Output the (X, Y) coordinate of the center of the cell containing the given text.  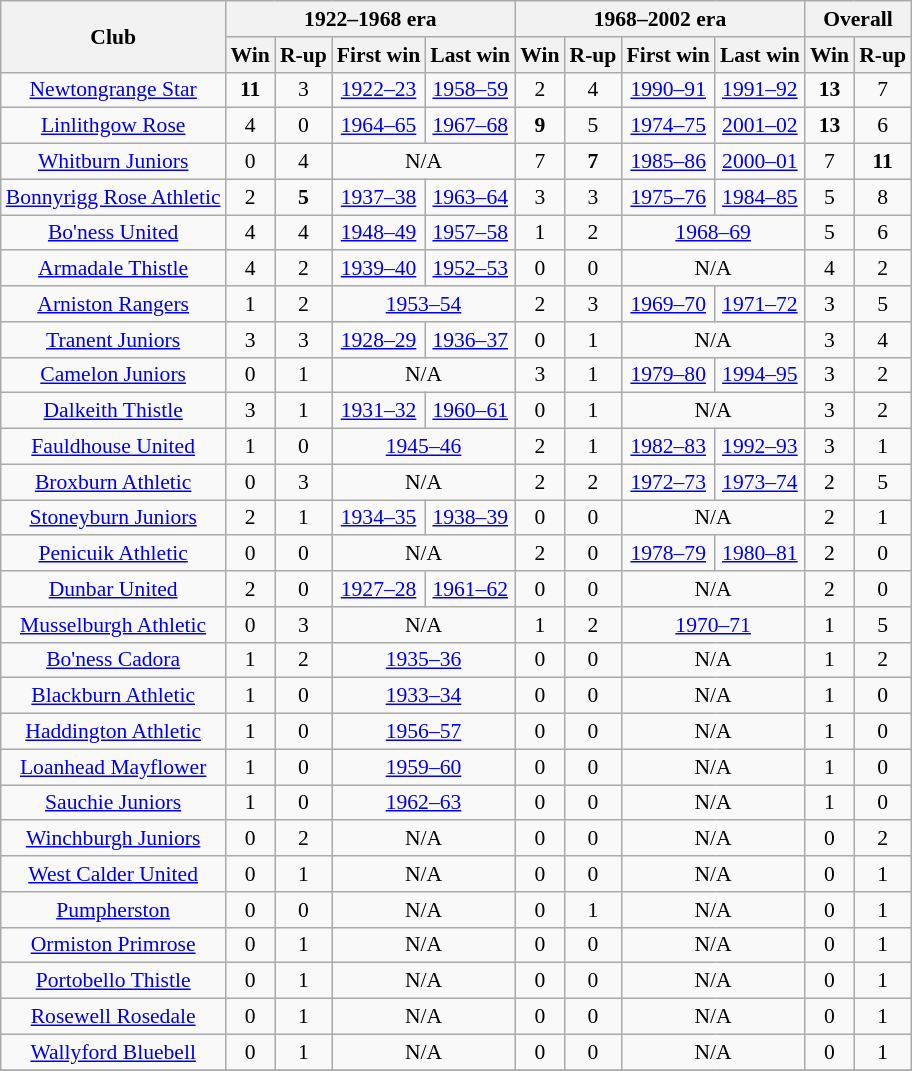
1928–29 (378, 340)
1975–76 (668, 197)
1945–46 (424, 447)
1991–92 (760, 90)
Rosewell Rosedale (114, 1017)
1937–38 (378, 197)
1971–72 (760, 304)
Broxburn Athletic (114, 482)
1962–63 (424, 803)
1968–2002 era (660, 19)
1974–75 (668, 126)
1980–81 (760, 554)
1933–34 (424, 696)
9 (540, 126)
Bo'ness Cadora (114, 660)
1985–86 (668, 162)
1994–95 (760, 375)
Ormiston Primrose (114, 945)
Penicuik Athletic (114, 554)
Club (114, 36)
1938–39 (470, 518)
1936–37 (470, 340)
Winchburgh Juniors (114, 839)
Dalkeith Thistle (114, 411)
Musselburgh Athletic (114, 625)
Newtongrange Star (114, 90)
Tranent Juniors (114, 340)
1984–85 (760, 197)
Sauchie Juniors (114, 803)
Linlithgow Rose (114, 126)
1956–57 (424, 732)
Portobello Thistle (114, 981)
1953–54 (424, 304)
Camelon Juniors (114, 375)
Armadale Thistle (114, 269)
1958–59 (470, 90)
1982–83 (668, 447)
Arniston Rangers (114, 304)
1973–74 (760, 482)
Whitburn Juniors (114, 162)
1972–73 (668, 482)
2001–02 (760, 126)
1968–69 (712, 233)
8 (882, 197)
1992–93 (760, 447)
West Calder United (114, 874)
Pumpherston (114, 910)
Wallyford Bluebell (114, 1052)
1922–23 (378, 90)
1922–1968 era (371, 19)
1990–91 (668, 90)
1964–65 (378, 126)
1970–71 (712, 625)
1963–64 (470, 197)
Haddington Athletic (114, 732)
1961–62 (470, 589)
Loanhead Mayflower (114, 767)
1969–70 (668, 304)
Bonnyrigg Rose Athletic (114, 197)
1952–53 (470, 269)
1948–49 (378, 233)
1927–28 (378, 589)
Overall (858, 19)
1931–32 (378, 411)
1979–80 (668, 375)
1978–79 (668, 554)
Stoneyburn Juniors (114, 518)
1934–35 (378, 518)
1939–40 (378, 269)
2000–01 (760, 162)
1935–36 (424, 660)
Bo'ness United (114, 233)
Dunbar United (114, 589)
Blackburn Athletic (114, 696)
1967–68 (470, 126)
1959–60 (424, 767)
1957–58 (470, 233)
Fauldhouse United (114, 447)
1960–61 (470, 411)
